Locate the cell with the specified text and output its [X, Y] center coordinate. 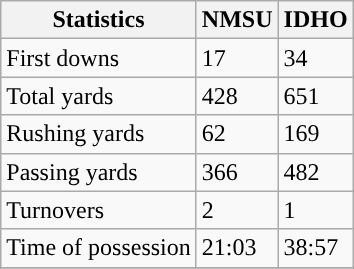
366 [237, 172]
21:03 [237, 248]
1 [316, 210]
IDHO [316, 20]
62 [237, 134]
Statistics [99, 20]
428 [237, 96]
Total yards [99, 96]
Turnovers [99, 210]
Passing yards [99, 172]
Time of possession [99, 248]
651 [316, 96]
34 [316, 58]
482 [316, 172]
169 [316, 134]
Rushing yards [99, 134]
38:57 [316, 248]
NMSU [237, 20]
2 [237, 210]
17 [237, 58]
First downs [99, 58]
